Find where the given text appears and provide that cell's center as (x, y) coordinate. 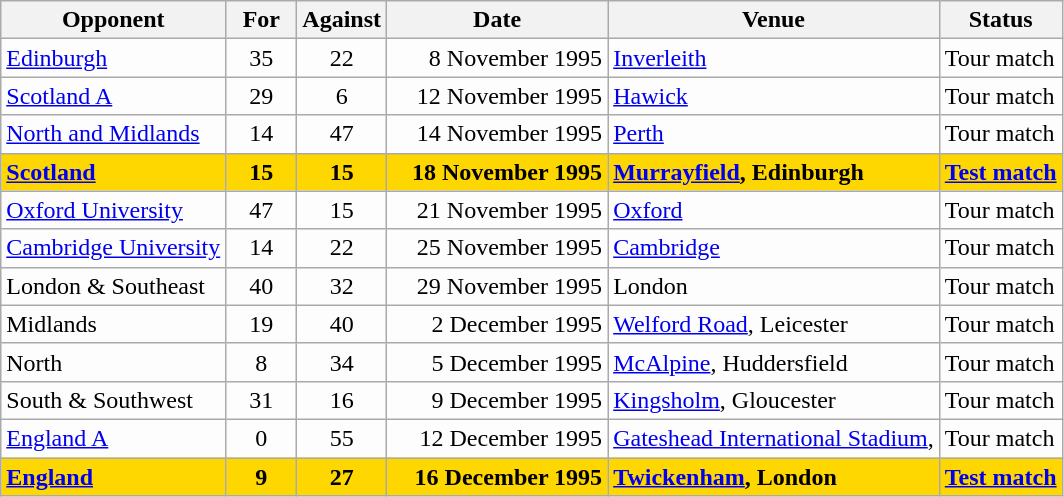
9 (262, 477)
Scotland (114, 172)
London (774, 286)
19 (262, 324)
31 (262, 400)
Scotland A (114, 96)
McAlpine, Huddersfield (774, 362)
9 December 1995 (498, 400)
Opponent (114, 20)
0 (262, 438)
Inverleith (774, 58)
Status (1000, 20)
Venue (774, 20)
London & Southeast (114, 286)
Cambridge University (114, 248)
Gateshead International Stadium, (774, 438)
Kingsholm, Gloucester (774, 400)
Welford Road, Leicester (774, 324)
Murrayfield, Edinburgh (774, 172)
Cambridge (774, 248)
Perth (774, 134)
29 November 1995 (498, 286)
12 December 1995 (498, 438)
Against (342, 20)
25 November 1995 (498, 248)
18 November 1995 (498, 172)
South & Southwest (114, 400)
32 (342, 286)
For (262, 20)
55 (342, 438)
14 November 1995 (498, 134)
2 December 1995 (498, 324)
Oxford (774, 210)
Oxford University (114, 210)
8 (262, 362)
North and Midlands (114, 134)
Hawick (774, 96)
Twickenham, London (774, 477)
34 (342, 362)
6 (342, 96)
12 November 1995 (498, 96)
North (114, 362)
29 (262, 96)
21 November 1995 (498, 210)
Date (498, 20)
27 (342, 477)
Midlands (114, 324)
England A (114, 438)
8 November 1995 (498, 58)
16 (342, 400)
16 December 1995 (498, 477)
5 December 1995 (498, 362)
Edinburgh (114, 58)
35 (262, 58)
England (114, 477)
